Detect which cell encompasses the target text, then output its (x, y) center coordinate. 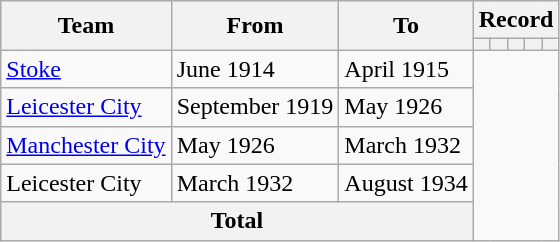
June 1914 (255, 69)
Total (237, 221)
April 1915 (406, 69)
August 1934 (406, 183)
Stoke (86, 69)
From (255, 26)
Team (86, 26)
Manchester City (86, 145)
To (406, 26)
Record (516, 20)
September 1919 (255, 107)
